Find where the given text appears and provide that cell's center as (x, y) coordinate. 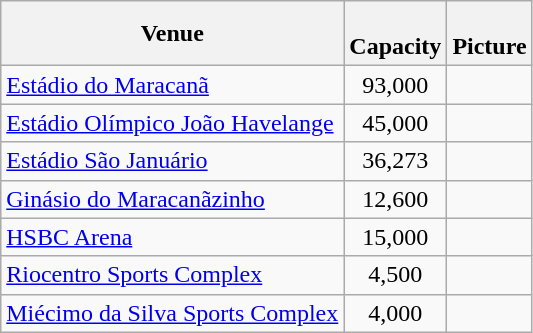
Capacity (396, 34)
93,000 (396, 85)
Riocentro Sports Complex (172, 275)
Miécimo da Silva Sports Complex (172, 313)
4,500 (396, 275)
Estádio do Maracanã (172, 85)
Ginásio do Maracanãzinho (172, 199)
4,000 (396, 313)
15,000 (396, 237)
Venue (172, 34)
36,273 (396, 161)
Estádio Olímpico João Havelange (172, 123)
12,600 (396, 199)
45,000 (396, 123)
Estádio São Januário (172, 161)
Picture (490, 34)
HSBC Arena (172, 237)
